Search for the cell housing the specified text and yield its [X, Y] center coordinate. 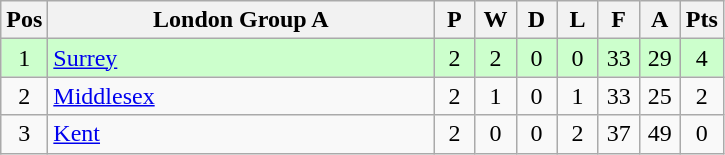
Pts [702, 20]
29 [660, 58]
49 [660, 134]
Pos [24, 20]
London Group A [241, 20]
25 [660, 96]
Surrey [241, 58]
L [578, 20]
Kent [241, 134]
P [454, 20]
D [536, 20]
F [618, 20]
4 [702, 58]
W [496, 20]
A [660, 20]
3 [24, 134]
37 [618, 134]
Middlesex [241, 96]
